Search for the cell housing the specified text and yield its (x, y) center coordinate. 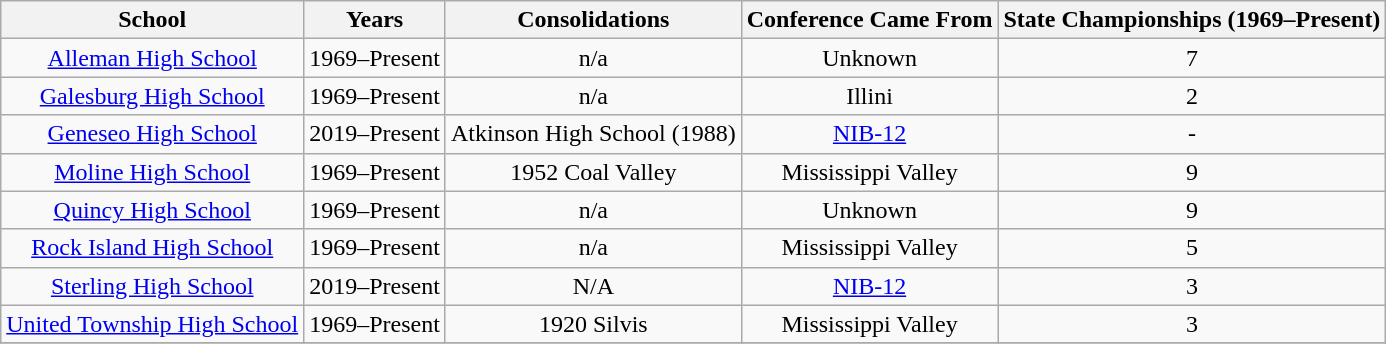
Alleman High School (152, 58)
United Township High School (152, 324)
Galesburg High School (152, 96)
Geneseo High School (152, 134)
Illini (870, 96)
1920 Silvis (593, 324)
Consolidations (593, 20)
Moline High School (152, 172)
2 (1192, 96)
1952 Coal Valley (593, 172)
Conference Came From (870, 20)
Sterling High School (152, 286)
Quincy High School (152, 210)
5 (1192, 248)
Atkinson High School (1988) (593, 134)
School (152, 20)
N/A (593, 286)
Years (375, 20)
Rock Island High School (152, 248)
7 (1192, 58)
State Championships (1969–Present) (1192, 20)
- (1192, 134)
